Output the [X, Y] coordinate of the center of the cell containing the given text.  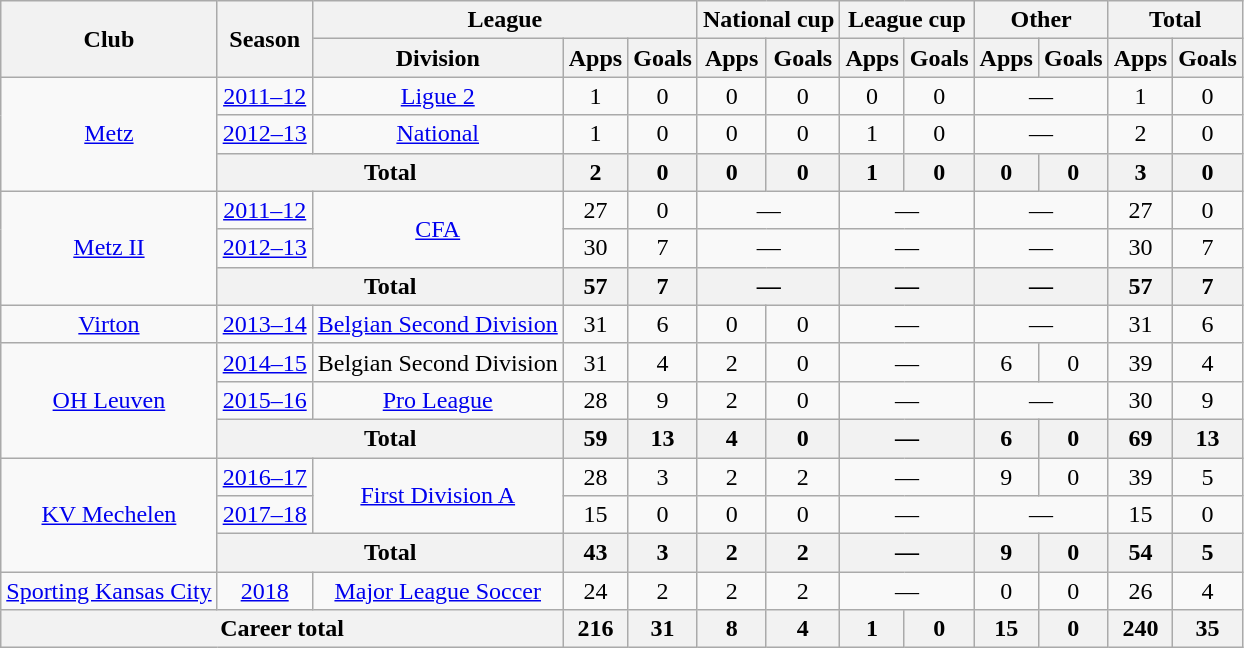
Career total [282, 629]
Division [438, 58]
League cup [907, 20]
Metz II [109, 248]
Other [1041, 20]
240 [1140, 629]
Metz [109, 134]
National [438, 134]
8 [731, 629]
35 [1208, 629]
KV Mechelen [109, 515]
Major League Soccer [438, 591]
2015–16 [264, 400]
59 [595, 438]
26 [1140, 591]
League [504, 20]
2018 [264, 591]
69 [1140, 438]
Virton [109, 324]
First Division A [438, 496]
National cup [768, 20]
Pro League [438, 400]
2013–14 [264, 324]
24 [595, 591]
43 [595, 553]
2016–17 [264, 477]
Season [264, 39]
2014–15 [264, 362]
216 [595, 629]
2017–18 [264, 515]
Club [109, 39]
CFA [438, 229]
Ligue 2 [438, 96]
OH Leuven [109, 400]
Sporting Kansas City [109, 591]
54 [1140, 553]
